Return (x, y) of the center of cell containing provided text 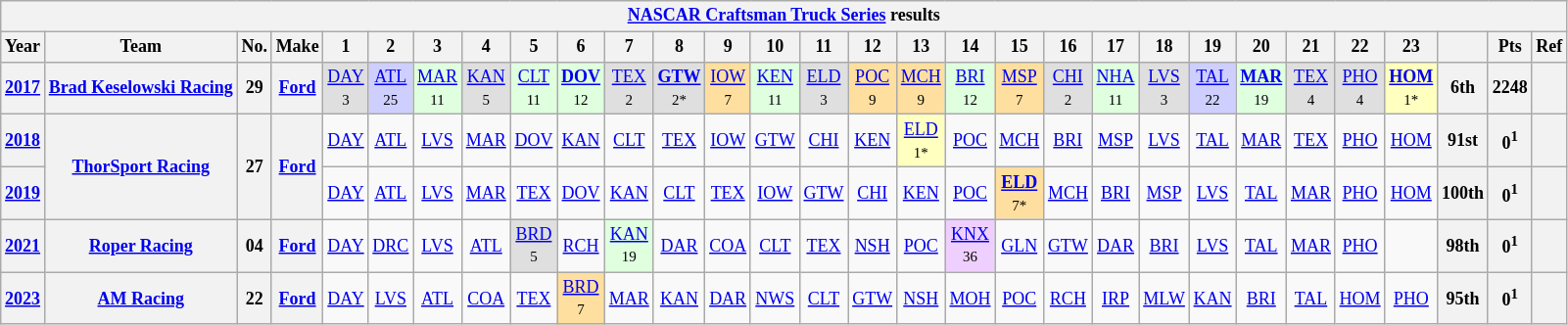
TAL22 (1212, 88)
NHA11 (1116, 88)
23 (1411, 47)
DAY3 (346, 88)
DOV12 (582, 88)
TEX2 (629, 88)
LVS3 (1164, 88)
MCH9 (921, 88)
2017 (24, 88)
CLT11 (534, 88)
NASCAR Craftsman Truck Series results (784, 16)
ATL25 (391, 88)
Ref (1549, 47)
NWS (775, 299)
AM Racing (141, 299)
BRI12 (970, 88)
KEN11 (775, 88)
KAN5 (486, 88)
04 (255, 246)
21 (1311, 47)
91st (1463, 141)
5 (534, 47)
9 (729, 47)
MAR11 (438, 88)
19 (1212, 47)
TEX4 (1311, 88)
ThorSport Racing (141, 166)
27 (255, 166)
98th (1463, 246)
DRC (391, 246)
MOH (970, 299)
12 (873, 47)
MSP7 (1020, 88)
BRD5 (534, 246)
No. (255, 47)
GTW2* (680, 88)
3 (438, 47)
11 (824, 47)
Make (298, 47)
15 (1020, 47)
Pts (1510, 47)
MLW (1164, 299)
7 (629, 47)
20 (1261, 47)
6th (1463, 88)
POC9 (873, 88)
13 (921, 47)
KNX36 (970, 246)
2021 (24, 246)
10 (775, 47)
GLN (1020, 246)
HOM1* (1411, 88)
2018 (24, 141)
Team (141, 47)
14 (970, 47)
2 (391, 47)
PHO4 (1359, 88)
BRD7 (582, 299)
ELD1* (921, 141)
Brad Keselowski Racing (141, 88)
1 (346, 47)
17 (1116, 47)
2023 (24, 299)
ELD7* (1020, 193)
4 (486, 47)
16 (1069, 47)
IRP (1116, 299)
Roper Racing (141, 246)
2019 (24, 193)
18 (1164, 47)
IOW7 (729, 88)
6 (582, 47)
CHI2 (1069, 88)
Year (24, 47)
29 (255, 88)
100th (1463, 193)
95th (1463, 299)
MAR19 (1261, 88)
2248 (1510, 88)
ELD3 (824, 88)
8 (680, 47)
KAN19 (629, 246)
